Find where the given text appears and provide that cell's center as [X, Y] coordinate. 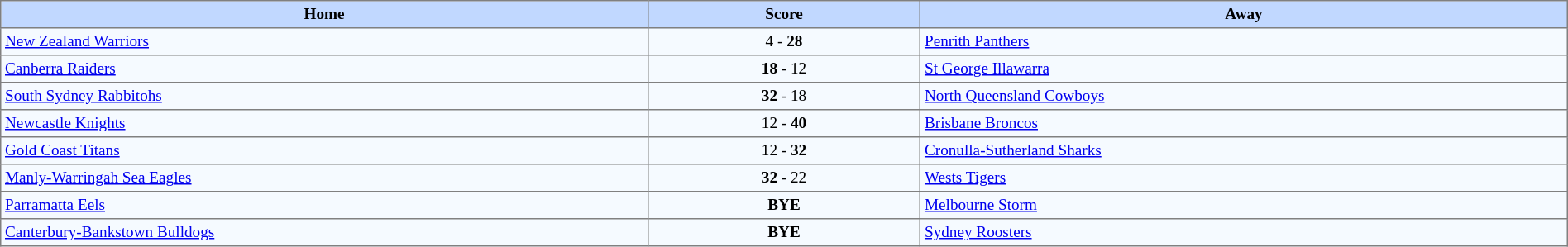
Cronulla-Sutherland Sharks [1244, 150]
Brisbane Broncos [1244, 124]
Score [784, 15]
Sydney Roosters [1244, 233]
Parramatta Eels [324, 205]
Newcastle Knights [324, 124]
32 - 18 [784, 96]
4 - 28 [784, 41]
18 - 12 [784, 69]
Wests Tigers [1244, 178]
St George Illawarra [1244, 69]
South Sydney Rabbitohs [324, 96]
Canberra Raiders [324, 69]
North Queensland Cowboys [1244, 96]
Penrith Panthers [1244, 41]
12 - 32 [784, 150]
Home [324, 15]
New Zealand Warriors [324, 41]
Canterbury-Bankstown Bulldogs [324, 233]
Away [1244, 15]
Gold Coast Titans [324, 150]
12 - 40 [784, 124]
Melbourne Storm [1244, 205]
32 - 22 [784, 178]
Manly-Warringah Sea Eagles [324, 178]
